Provide the [x, y] coordinate of the cell's center where the given text is located.  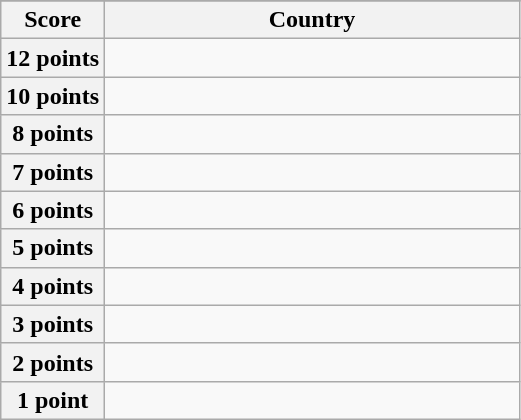
6 points [53, 210]
1 point [53, 400]
4 points [53, 286]
2 points [53, 362]
5 points [53, 248]
Country [312, 20]
7 points [53, 172]
12 points [53, 58]
Score [53, 20]
10 points [53, 96]
8 points [53, 134]
3 points [53, 324]
